Output the [x, y] coordinate of the center of the cell containing the given text.  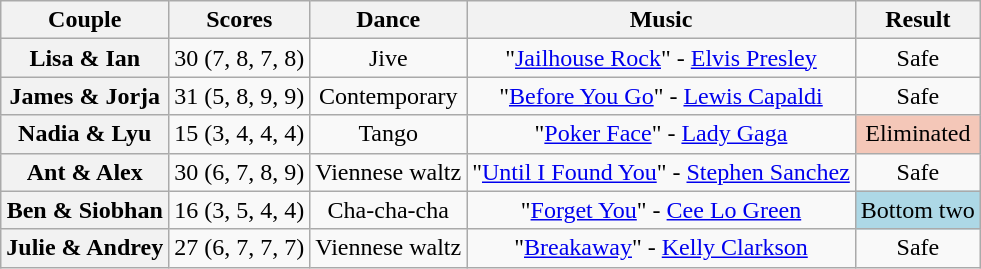
Music [662, 20]
James & Jorja [85, 96]
"Until I Found You" - Stephen Sanchez [662, 172]
"Jailhouse Rock" - Elvis Presley [662, 58]
Couple [85, 20]
"Forget You" - Cee Lo Green [662, 210]
Julie & Andrey [85, 248]
"Poker Face" - Lady Gaga [662, 134]
Scores [240, 20]
Ben & Siobhan [85, 210]
Nadia & Lyu [85, 134]
Contemporary [388, 96]
Bottom two [918, 210]
"Breakaway" - Kelly Clarkson [662, 248]
Ant & Alex [85, 172]
Tango [388, 134]
"Before You Go" - Lewis Capaldi [662, 96]
27 (6, 7, 7, 7) [240, 248]
Result [918, 20]
Jive [388, 58]
Eliminated [918, 134]
Cha-cha-cha [388, 210]
16 (3, 5, 4, 4) [240, 210]
31 (5, 8, 9, 9) [240, 96]
Dance [388, 20]
15 (3, 4, 4, 4) [240, 134]
30 (6, 7, 8, 9) [240, 172]
Lisa & Ian [85, 58]
30 (7, 8, 7, 8) [240, 58]
